Extract the [X, Y] coordinate from the center of the cell holding the provided text.  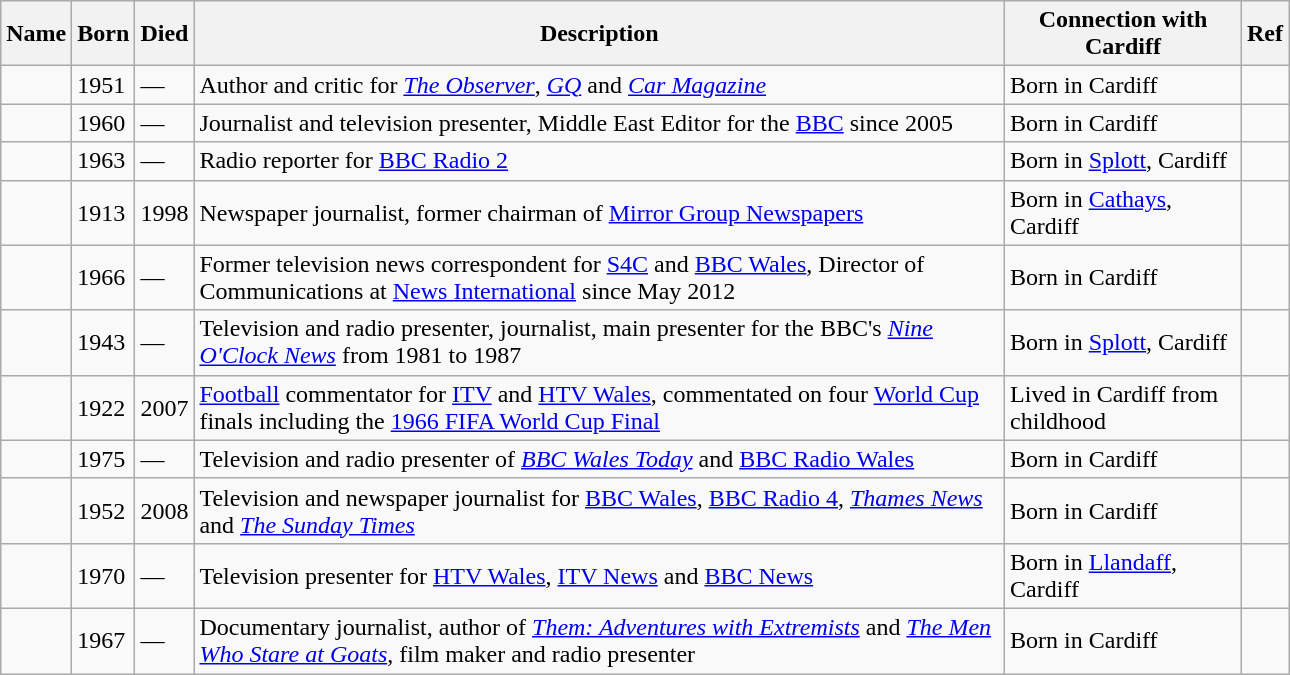
Journalist and television presenter, Middle East Editor for the BBC since 2005 [600, 123]
Born in Llandaff, Cardiff [1124, 576]
1922 [104, 408]
1967 [104, 640]
2008 [164, 510]
Television and newspaper journalist for BBC Wales, BBC Radio 4, Thames News and The Sunday Times [600, 510]
Former television news correspondent for S4C and BBC Wales, Director of Communications at News International since May 2012 [600, 278]
1952 [104, 510]
1975 [104, 459]
1960 [104, 123]
Television and radio presenter of BBC Wales Today and BBC Radio Wales [600, 459]
Radio reporter for BBC Radio 2 [600, 161]
Television presenter for HTV Wales, ITV News and BBC News [600, 576]
Television and radio presenter, journalist, main presenter for the BBC's Nine O'Clock News from 1981 to 1987 [600, 342]
2007 [164, 408]
Football commentator for ITV and HTV Wales, commentated on four World Cup finals including the 1966 FIFA World Cup Final [600, 408]
1913 [104, 212]
Died [164, 34]
Ref [1264, 34]
1943 [104, 342]
Connection with Cardiff [1124, 34]
1998 [164, 212]
1966 [104, 278]
Name [36, 34]
Born [104, 34]
1970 [104, 576]
Documentary journalist, author of Them: Adventures with Extremists and The Men Who Stare at Goats, film maker and radio presenter [600, 640]
1951 [104, 85]
1963 [104, 161]
Newspaper journalist, former chairman of Mirror Group Newspapers [600, 212]
Author and critic for The Observer, GQ and Car Magazine [600, 85]
Born in Cathays, Cardiff [1124, 212]
Description [600, 34]
Lived in Cardiff from childhood [1124, 408]
